Pinpoint the cell where the given text exists, returning its (x, y) midpoint coordinate. 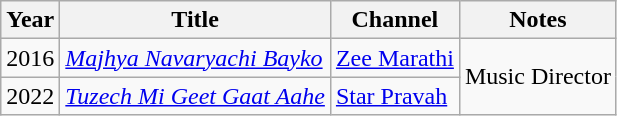
Zee Marathi (394, 58)
Year (30, 20)
Tuzech Mi Geet Gaat Aahe (196, 96)
Title (196, 20)
Majhya Navaryachi Bayko (196, 58)
2022 (30, 96)
Star Pravah (394, 96)
2016 (30, 58)
Channel (394, 20)
Music Director (538, 77)
Notes (538, 20)
